Return the (X, Y) coordinate for the center point of the cell that contains the specified text.  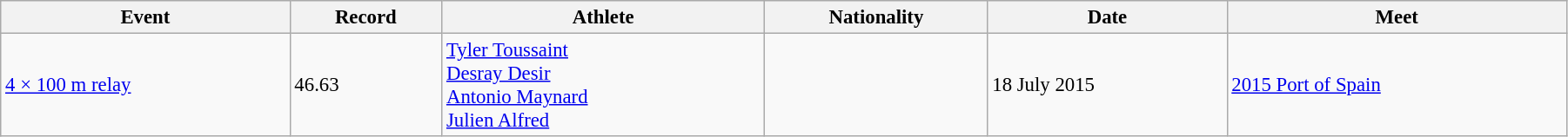
Record (365, 17)
18 July 2015 (1107, 85)
Tyler Toussaint Desray Desir Antonio Maynard Julien Alfred (604, 85)
Athlete (604, 17)
Nationality (876, 17)
Meet (1397, 17)
46.63 (365, 85)
Event (145, 17)
Date (1107, 17)
2015 Port of Spain (1397, 85)
4 × 100 m relay (145, 85)
